Scan for the cell matching the given text and deliver its (x, y) coordinate at center. 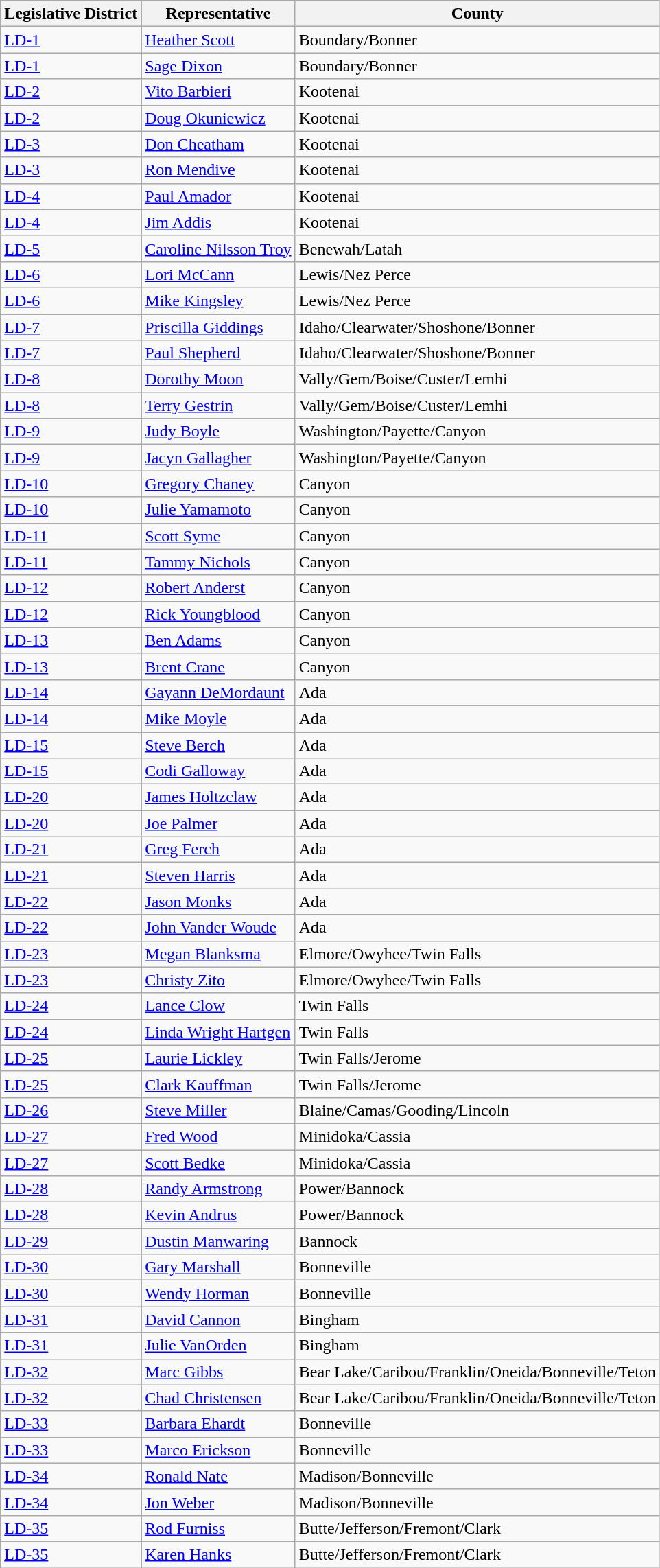
Megan Blanksma (218, 954)
Barbara Ehardt (218, 1424)
Robert Anderst (218, 588)
Marco Erickson (218, 1450)
Caroline Nilsson Troy (218, 248)
Terry Gestrin (218, 406)
Tammy Nichols (218, 562)
Linda Wright Hartgen (218, 1032)
Jacyn Gallagher (218, 458)
Lori McCann (218, 274)
Steven Harris (218, 876)
Marc Gibbs (218, 1372)
Fred Wood (218, 1136)
Julie VanOrden (218, 1346)
Paul Shepherd (218, 353)
LD-29 (71, 1241)
Sage Dixon (218, 66)
Wendy Horman (218, 1294)
Codi Galloway (218, 771)
David Cannon (218, 1320)
Gary Marshall (218, 1267)
Paul Amador (218, 196)
Jason Monks (218, 902)
Greg Ferch (218, 850)
Rick Youngblood (218, 614)
Representative (218, 14)
Legislative District (71, 14)
Ronald Nate (218, 1476)
Benewah/Latah (478, 248)
Jon Weber (218, 1502)
Mike Kingsley (218, 301)
John Vander Woude (218, 928)
Steve Berch (218, 745)
Priscilla Giddings (218, 327)
Rod Furniss (218, 1528)
Chad Christensen (218, 1398)
Gayann DeMordaunt (218, 692)
LD-5 (71, 248)
Jim Addis (218, 222)
Heather Scott (218, 40)
Steve Miller (218, 1110)
Ben Adams (218, 640)
Kevin Andrus (218, 1215)
Scott Bedke (218, 1163)
Mike Moyle (218, 718)
Clark Kauffman (218, 1084)
Karen Hanks (218, 1554)
Randy Armstrong (218, 1189)
Doug Okuniewicz (218, 118)
Christy Zito (218, 980)
Vito Barbieri (218, 92)
Ron Mendive (218, 170)
Don Cheatham (218, 144)
Brent Crane (218, 666)
Dustin Manwaring (218, 1241)
Julie Yamamoto (218, 510)
Laurie Lickley (218, 1058)
Gregory Chaney (218, 484)
Dorothy Moon (218, 379)
James Holtzclaw (218, 797)
Joe Palmer (218, 823)
LD-26 (71, 1110)
Lance Clow (218, 1006)
Blaine/Camas/Gooding/Lincoln (478, 1110)
Bannock (478, 1241)
County (478, 14)
Scott Syme (218, 536)
Judy Boyle (218, 432)
